Identify which cell holds the provided text, then report its (X, Y) central coordinate. 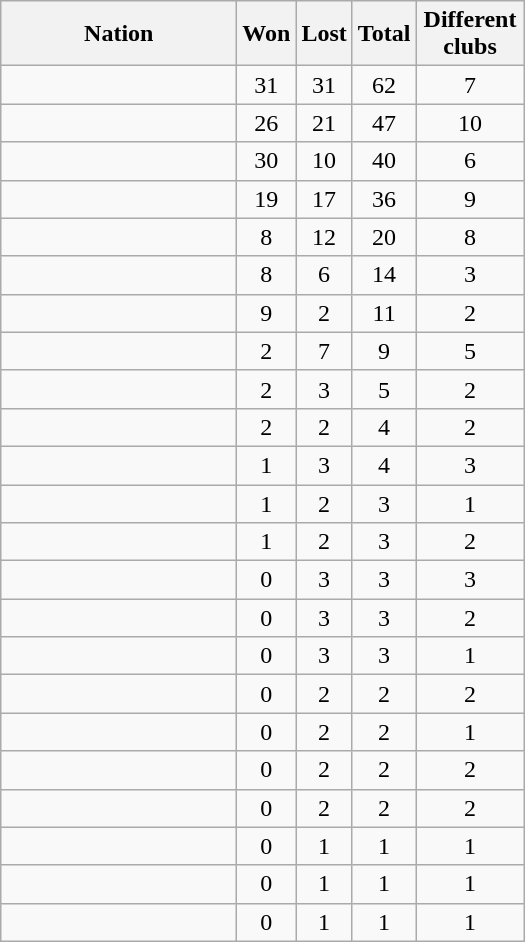
36 (384, 199)
47 (384, 123)
12 (324, 237)
21 (324, 123)
19 (266, 199)
40 (384, 161)
14 (384, 275)
11 (384, 313)
62 (384, 85)
17 (324, 199)
20 (384, 237)
Won (266, 34)
Total (384, 34)
30 (266, 161)
Lost (324, 34)
26 (266, 123)
Different clubs (470, 34)
Nation (119, 34)
